Identify which cell holds the provided text, then report its (x, y) central coordinate. 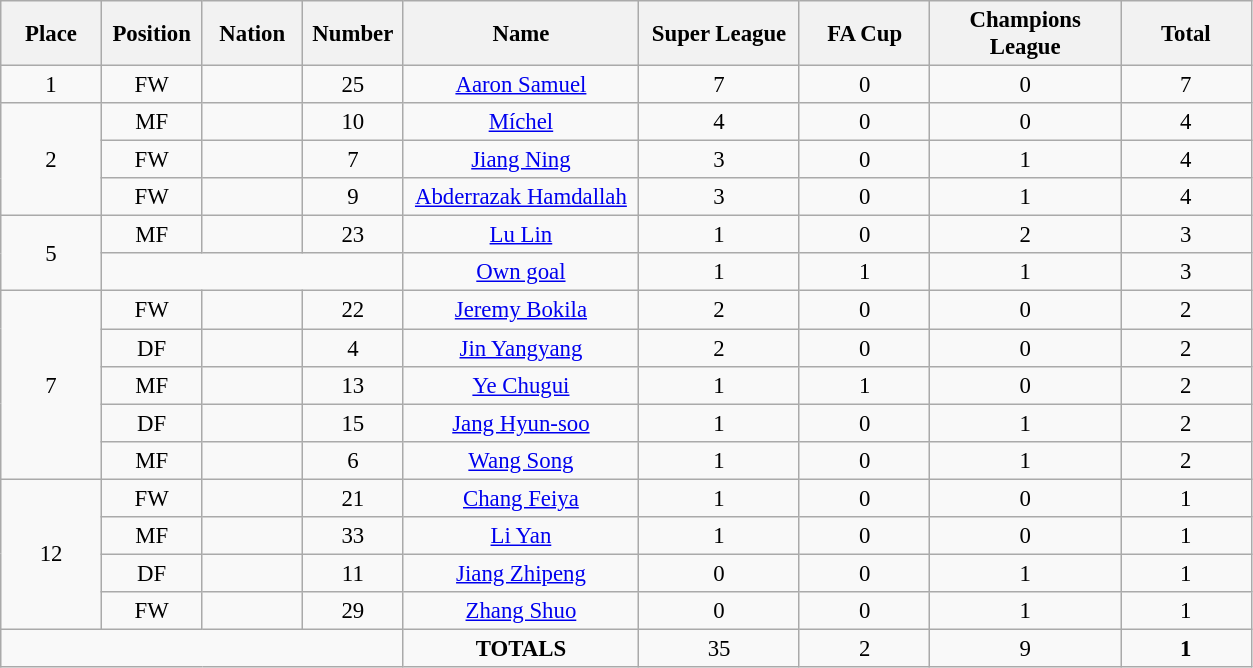
Aaron Samuel (521, 85)
Chang Feiya (521, 498)
Zhang Shuo (521, 611)
Jang Hyun-soo (521, 423)
Jin Yangyang (521, 348)
FA Cup (864, 34)
Champions League (1026, 34)
25 (354, 85)
Place (52, 34)
11 (354, 573)
Position (152, 34)
10 (354, 122)
12 (52, 554)
Total (1186, 34)
23 (354, 235)
Own goal (521, 273)
Jeremy Bokila (521, 310)
35 (720, 648)
22 (354, 310)
Lu Lin (521, 235)
Ye Chugui (521, 385)
6 (354, 460)
15 (354, 423)
5 (52, 254)
TOTALS (521, 648)
21 (354, 498)
Abderrazak Hamdallah (521, 197)
13 (354, 385)
29 (354, 611)
Name (521, 34)
Super League (720, 34)
Jiang Zhipeng (521, 573)
Míchel (521, 122)
Nation (252, 34)
Li Yan (521, 536)
Jiang Ning (521, 160)
33 (354, 536)
Wang Song (521, 460)
Number (354, 34)
